Determine the [X, Y] coordinate at the center of the cell enclosing the given text.  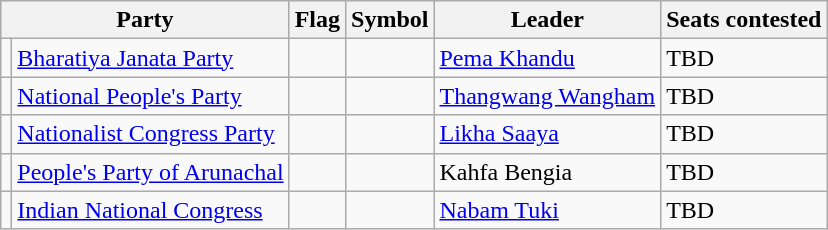
National People's Party [150, 96]
Seats contested [744, 20]
Pema Khandu [548, 58]
Symbol [390, 20]
Nabam Tuki [548, 210]
Kahfa Bengia [548, 172]
Thangwang Wangham [548, 96]
Flag [317, 20]
Likha Saaya [548, 134]
Party [145, 20]
Indian National Congress [150, 210]
People's Party of Arunachal [150, 172]
Bharatiya Janata Party [150, 58]
Nationalist Congress Party [150, 134]
Leader [548, 20]
